Provide the (X, Y) coordinate of the cell's center where the given text is located.  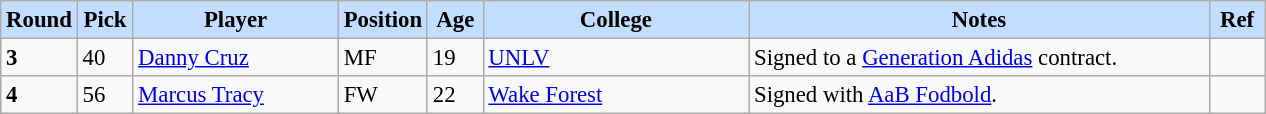
Danny Cruz (236, 58)
56 (105, 95)
19 (455, 58)
UNLV (616, 58)
FW (382, 95)
4 (39, 95)
Wake Forest (616, 95)
MF (382, 58)
Signed with AaB Fodbold. (980, 95)
Signed to a Generation Adidas contract. (980, 58)
Round (39, 20)
Player (236, 20)
22 (455, 95)
Marcus Tracy (236, 95)
Notes (980, 20)
College (616, 20)
Ref (1237, 20)
3 (39, 58)
Age (455, 20)
Pick (105, 20)
40 (105, 58)
Position (382, 20)
